For the text-containing cell, return its midpoint in [X, Y] coordinate format. 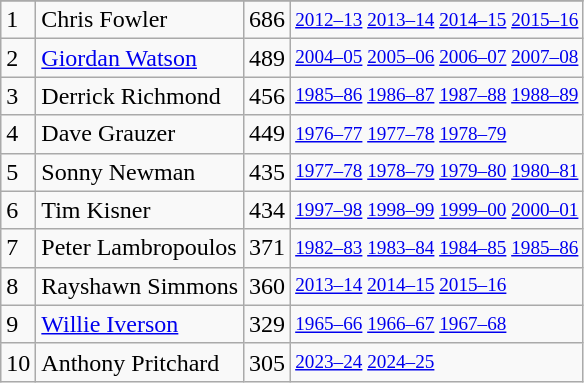
489 [268, 58]
329 [268, 324]
Willie Iverson [140, 324]
2004–05 2005–06 2006–07 2007–08 [437, 58]
435 [268, 172]
2013–14 2014–15 2015–16 [437, 286]
2012–13 2013–14 2014–15 2015–16 [437, 20]
6 [18, 210]
Anthony Pritchard [140, 362]
5 [18, 172]
2023–24 2024–25 [437, 362]
360 [268, 286]
Rayshawn Simmons [140, 286]
8 [18, 286]
7 [18, 248]
1977–78 1978–79 1979–80 1980–81 [437, 172]
1997–98 1998–99 1999–00 2000–01 [437, 210]
Chris Fowler [140, 20]
10 [18, 362]
1982–83 1983–84 1984–85 1985–86 [437, 248]
Dave Grauzer [140, 134]
686 [268, 20]
Sonny Newman [140, 172]
1976–77 1977–78 1978–79 [437, 134]
1985–86 1986–87 1987–88 1988–89 [437, 96]
3 [18, 96]
456 [268, 96]
1965–66 1966–67 1967–68 [437, 324]
371 [268, 248]
Giordan Watson [140, 58]
449 [268, 134]
4 [18, 134]
2 [18, 58]
1 [18, 20]
9 [18, 324]
434 [268, 210]
Tim Kisner [140, 210]
Derrick Richmond [140, 96]
305 [268, 362]
Peter Lambropoulos [140, 248]
